Pinpoint the cell where the given text exists, returning its [x, y] midpoint coordinate. 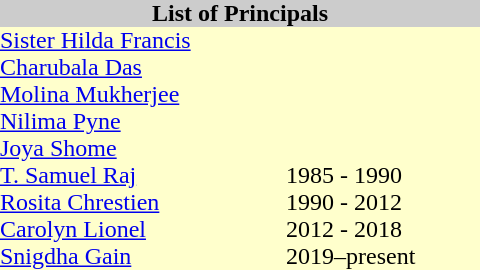
List of Principals [240, 14]
Snigdha Gain [143, 256]
Sister Hilda Francis [143, 40]
Charubala Das [143, 68]
1990 - 2012 [383, 202]
2019–present [383, 256]
Nilima Pyne [143, 122]
Carolyn Lionel [143, 230]
2012 - 2018 [383, 230]
Molina Mukherjee [143, 94]
Rosita Chrestien [143, 202]
1985 - 1990 [383, 176]
T. Samuel Raj [143, 176]
Joya Shome [143, 148]
